Locate the cell with the specified text and output its [x, y] center coordinate. 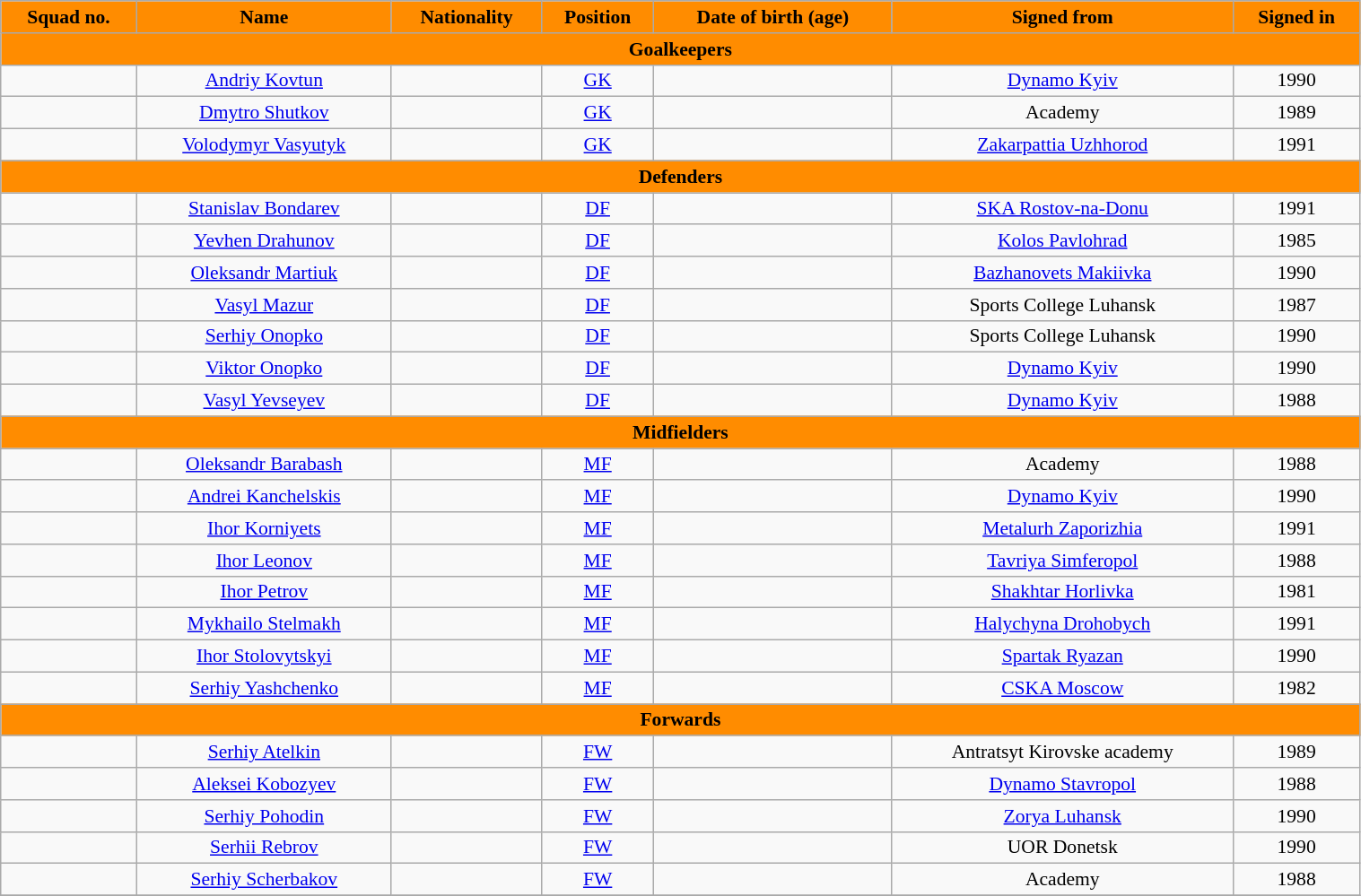
Antratsyt Kirovske academy [1062, 752]
Vasyl Mazur [264, 305]
SKA Rostov-na-Donu [1062, 209]
Serhiy Onopko [264, 336]
Oleksandr Martiuk [264, 273]
Aleksei Kobozyev [264, 784]
Spartak Ryazan [1062, 657]
Squad no. [69, 17]
CSKA Moscow [1062, 688]
Yevhen Drahunov [264, 241]
Serhiy Scherbakov [264, 880]
Zorya Luhansk [1062, 816]
Serhiy Atelkin [264, 752]
Ihor Petrov [264, 592]
Midfielders [680, 432]
Serhiy Pohodin [264, 816]
Mykhailo Stelmakh [264, 624]
1987 [1296, 305]
Goalkeepers [680, 49]
Kolos Pavlohrad [1062, 241]
Vasyl Yevseyev [264, 401]
Forwards [680, 720]
Signed in [1296, 17]
Defenders [680, 177]
Name [264, 17]
Oleksandr Barabash [264, 465]
Signed from [1062, 17]
1985 [1296, 241]
Ihor Leonov [264, 561]
UOR Donetsk [1062, 848]
Andrei Kanchelskis [264, 497]
Viktor Onopko [264, 369]
Metalurh Zaporizhia [1062, 528]
Nationality [467, 17]
Ihor Stolovytskyi [264, 657]
1981 [1296, 592]
Position [598, 17]
1982 [1296, 688]
Dmytro Shutkov [264, 113]
Zakarpattia Uzhhorod [1062, 145]
Dynamo Stavropol [1062, 784]
Ihor Korniyets [264, 528]
Bazhanovets Makiivka [1062, 273]
Date of birth (age) [773, 17]
Stanislav Bondarev [264, 209]
Serhiy Yashchenko [264, 688]
Halychyna Drohobych [1062, 624]
Volodymyr Vasyutyk [264, 145]
Serhii Rebrov [264, 848]
Andriy Kovtun [264, 81]
Tavriya Simferopol [1062, 561]
Shakhtar Horlivka [1062, 592]
